Provide the (X, Y) coordinate of the cell's center where the given text is located.  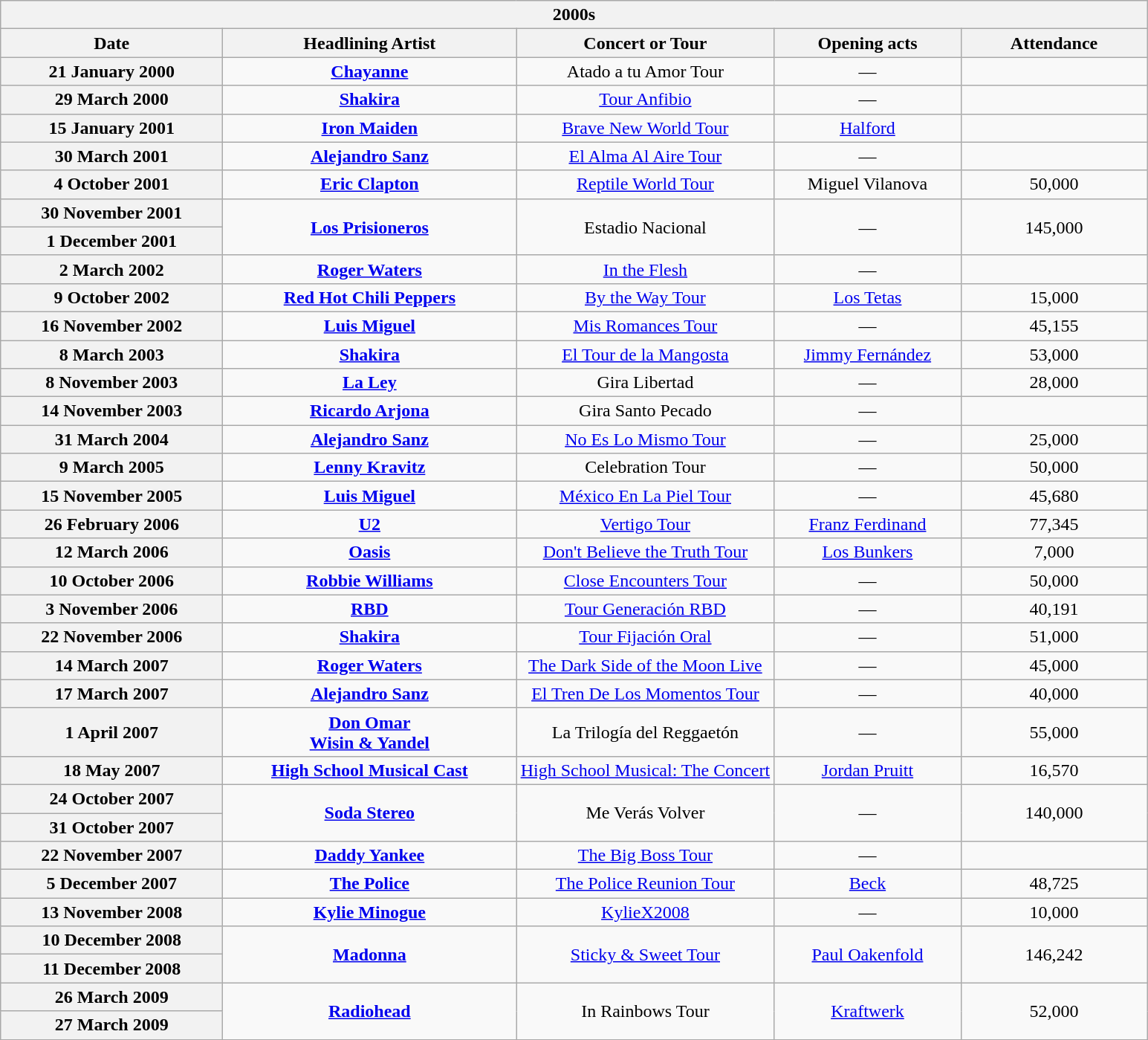
1 December 2001 (111, 241)
Tour Fijación Oral (645, 637)
Concert or Tour (645, 43)
Attendance (1054, 43)
Gira Libertad (645, 383)
10,000 (1054, 912)
Estadio Nacional (645, 227)
1 April 2007 (111, 731)
27 March 2009 (111, 1025)
10 December 2008 (111, 940)
Radiohead (370, 1011)
3 November 2006 (111, 609)
12 March 2006 (111, 552)
Franz Ferdinand (868, 524)
29 March 2000 (111, 100)
30 March 2001 (111, 156)
The Police Reunion Tour (645, 884)
Brave New World Tour (645, 128)
Don Omar Wisin & Yandel (370, 731)
Gira Santo Pecado (645, 411)
145,000 (1054, 227)
51,000 (1054, 637)
13 November 2008 (111, 912)
26 March 2009 (111, 997)
30 November 2001 (111, 213)
Los Tetas (868, 297)
No Es Lo Mismo Tour (645, 439)
Headlining Artist (370, 43)
The Dark Side of the Moon Live (645, 665)
Mis Romances Tour (645, 326)
45,000 (1054, 665)
77,345 (1054, 524)
45,680 (1054, 496)
Oasis (370, 552)
Atado a tu Amor Tour (645, 71)
45,155 (1054, 326)
Tour Generación RBD (645, 609)
24 October 2007 (111, 798)
Lenny Kravitz (370, 468)
High School Musical Cast (370, 770)
40,191 (1054, 609)
8 March 2003 (111, 355)
Kraftwerk (868, 1011)
La Ley (370, 383)
9 March 2005 (111, 468)
9 October 2002 (111, 297)
52,000 (1054, 1011)
In Rainbows Tour (645, 1011)
16,570 (1054, 770)
26 February 2006 (111, 524)
146,242 (1054, 955)
Me Verás Volver (645, 813)
El Tren De Los Momentos Tour (645, 694)
2 March 2002 (111, 269)
14 March 2007 (111, 665)
Madonna (370, 955)
Los Prisioneros (370, 227)
High School Musical: The Concert (645, 770)
Vertigo Tour (645, 524)
17 March 2007 (111, 694)
4 October 2001 (111, 184)
10 October 2006 (111, 581)
The Police (370, 884)
Date (111, 43)
In the Flesh (645, 269)
22 November 2006 (111, 637)
El Tour de la Mangosta (645, 355)
2000s (574, 15)
Reptile World Tour (645, 184)
Close Encounters Tour (645, 581)
Kylie Minogue (370, 912)
31 October 2007 (111, 827)
53,000 (1054, 355)
Jordan Pruitt (868, 770)
55,000 (1054, 731)
Chayanne (370, 71)
16 November 2002 (111, 326)
22 November 2007 (111, 856)
Red Hot Chili Peppers (370, 297)
15 November 2005 (111, 496)
Eric Clapton (370, 184)
U2 (370, 524)
Halford (868, 128)
Ricardo Arjona (370, 411)
18 May 2007 (111, 770)
140,000 (1054, 813)
48,725 (1054, 884)
21 January 2000 (111, 71)
31 March 2004 (111, 439)
Sticky & Sweet Tour (645, 955)
KylieX2008 (645, 912)
8 November 2003 (111, 383)
11 December 2008 (111, 969)
7,000 (1054, 552)
El Alma Al Aire Tour (645, 156)
15,000 (1054, 297)
25,000 (1054, 439)
Robbie Williams (370, 581)
RBD (370, 609)
15 January 2001 (111, 128)
Iron Maiden (370, 128)
14 November 2003 (111, 411)
Tour Anfibio (645, 100)
Soda Stereo (370, 813)
28,000 (1054, 383)
Beck (868, 884)
By the Way Tour (645, 297)
Don't Believe the Truth Tour (645, 552)
Los Bunkers (868, 552)
Miguel Vilanova (868, 184)
The Big Boss Tour (645, 856)
40,000 (1054, 694)
Paul Oakenfold (868, 955)
México En La Piel Tour (645, 496)
La Trilogía del Reggaetón (645, 731)
Celebration Tour (645, 468)
5 December 2007 (111, 884)
Daddy Yankee (370, 856)
Jimmy Fernández (868, 355)
Opening acts (868, 43)
